From the cell containing the given text, extract its center point as (x, y) coordinate. 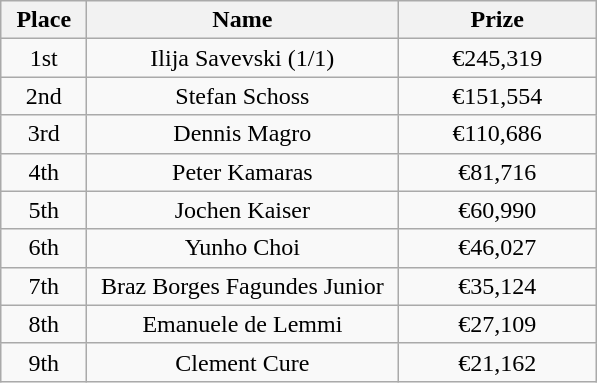
Place (44, 20)
1st (44, 58)
7th (44, 286)
Dennis Magro (242, 134)
€110,686 (498, 134)
8th (44, 324)
9th (44, 362)
Emanuele de Lemmi (242, 324)
Braz Borges Fagundes Junior (242, 286)
Yunho Choi (242, 248)
Prize (498, 20)
5th (44, 210)
6th (44, 248)
Jochen Kaiser (242, 210)
€35,124 (498, 286)
€27,109 (498, 324)
Clement Cure (242, 362)
€60,990 (498, 210)
Ilija Savevski (1/1) (242, 58)
€81,716 (498, 172)
Peter Kamaras (242, 172)
3rd (44, 134)
2nd (44, 96)
€46,027 (498, 248)
€151,554 (498, 96)
Name (242, 20)
Stefan Schoss (242, 96)
4th (44, 172)
€245,319 (498, 58)
€21,162 (498, 362)
